Pinpoint the cell where the given text exists, returning its [X, Y] midpoint coordinate. 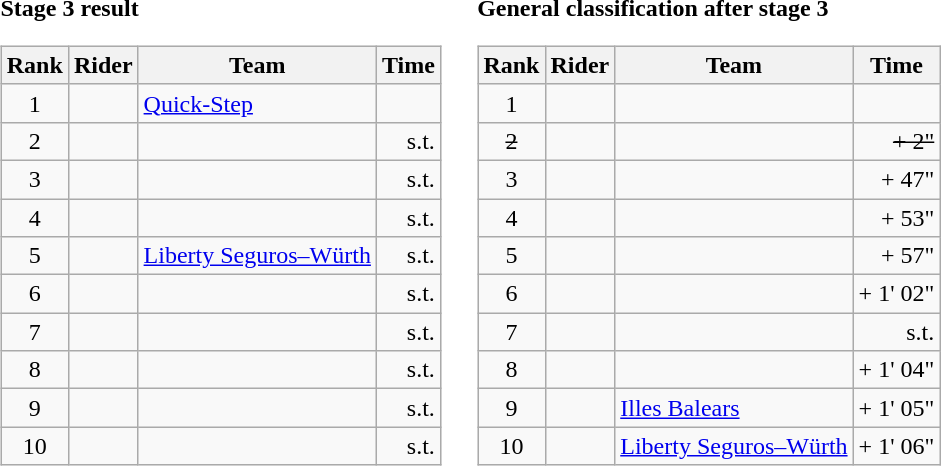
Quick-Step [257, 103]
+ 57" [896, 256]
+ 1' 05" [896, 408]
+ 47" [896, 179]
+ 53" [896, 217]
Illes Balears [734, 408]
+ 1' 02" [896, 294]
+ 1' 04" [896, 370]
+ 2" [896, 141]
+ 1' 06" [896, 446]
